Provide the [X, Y] coordinate of the cell's center where the given text is located.  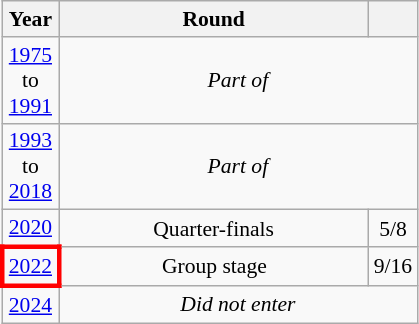
Did not enter [238, 304]
Year [30, 19]
Group stage [214, 266]
1993to2018 [30, 166]
Quarter-finals [214, 228]
1975to1991 [30, 80]
2020 [30, 228]
5/8 [394, 228]
9/16 [394, 266]
Round [214, 19]
2022 [30, 266]
2024 [30, 304]
